Return the (x, y) coordinate for the center point of the cell that contains the specified text.  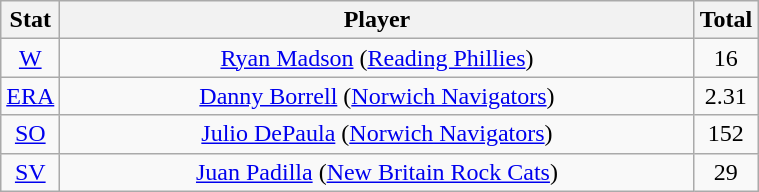
29 (726, 172)
Player (377, 20)
ERA (30, 96)
2.31 (726, 96)
16 (726, 58)
Stat (30, 20)
W (30, 58)
Juan Padilla (New Britain Rock Cats) (377, 172)
SO (30, 134)
Danny Borrell (Norwich Navigators) (377, 96)
Julio DePaula (Norwich Navigators) (377, 134)
Total (726, 20)
SV (30, 172)
152 (726, 134)
Ryan Madson (Reading Phillies) (377, 58)
